Detect which cell encompasses the target text, then output its [x, y] center coordinate. 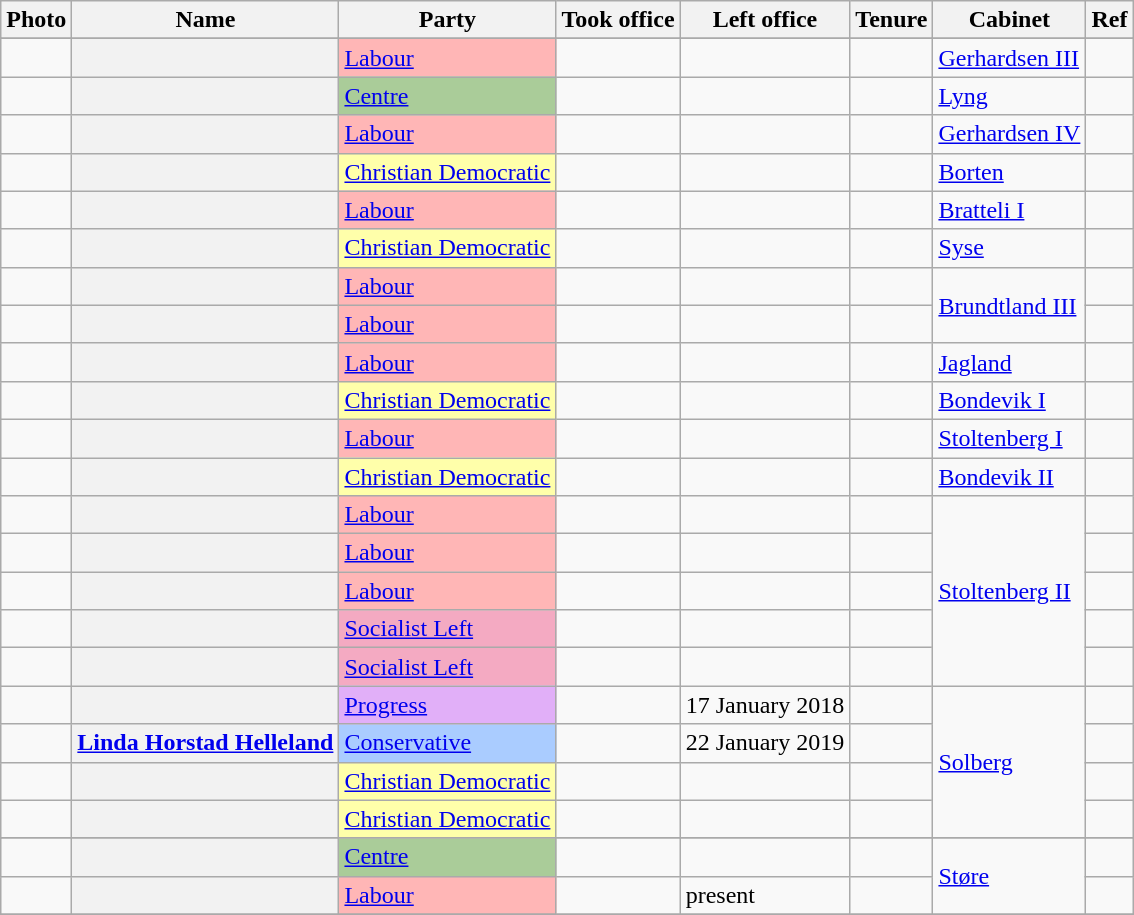
Jagland [1010, 362]
Ref [1110, 20]
Bondevik II [1010, 477]
Støre [1010, 876]
Conservative [448, 743]
Photo [36, 20]
present [765, 895]
Gerhardsen IV [1010, 134]
Solberg [1010, 762]
Lyng [1010, 96]
Syse [1010, 248]
Brundtland III [1010, 305]
Cabinet [1010, 20]
Linda Horstad Helleland [206, 743]
Bondevik I [1010, 400]
Took office [618, 20]
Tenure [892, 20]
17 January 2018 [765, 705]
Stoltenberg I [1010, 438]
Left office [765, 20]
22 January 2019 [765, 743]
Gerhardsen III [1010, 58]
Borten [1010, 172]
Bratteli I [1010, 210]
Party [448, 20]
Stoltenberg II [1010, 591]
Name [206, 20]
Progress [448, 705]
